Find where the given text appears and provide that cell's center as [x, y] coordinate. 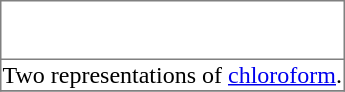
Two representations of chloroform. [172, 75]
